Output the (X, Y) coordinate of the center of the cell containing the given text.  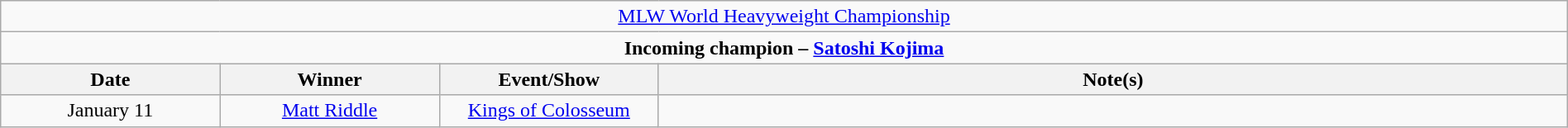
Date (111, 79)
Kings of Colosseum (549, 111)
Matt Riddle (329, 111)
January 11 (111, 111)
Incoming champion – Satoshi Kojima (784, 48)
Event/Show (549, 79)
Winner (329, 79)
Note(s) (1113, 79)
MLW World Heavyweight Championship (784, 17)
